Provide the (x, y) coordinate of the cell's center where the given text is located.  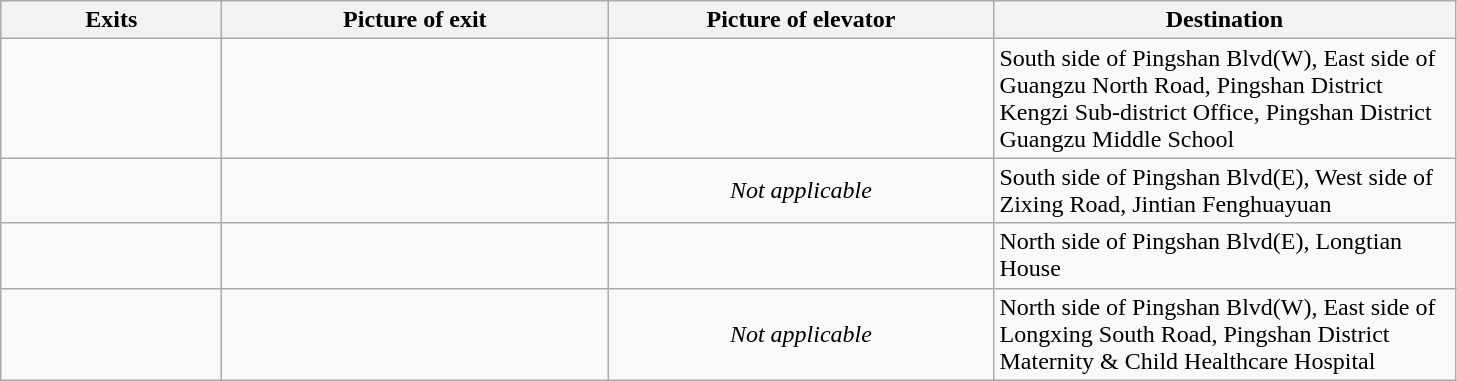
North side of Pingshan Blvd(W), East side of Longxing South Road, Pingshan District Maternity & Child Healthcare Hospital (1224, 334)
Destination (1224, 20)
Picture of elevator (801, 20)
Exits (112, 20)
South side of Pingshan Blvd(E), West side of Zixing Road, Jintian Fenghuayuan (1224, 190)
Picture of exit (415, 20)
North side of Pingshan Blvd(E), Longtian House (1224, 256)
